Search for the cell housing the specified text and yield its [X, Y] center coordinate. 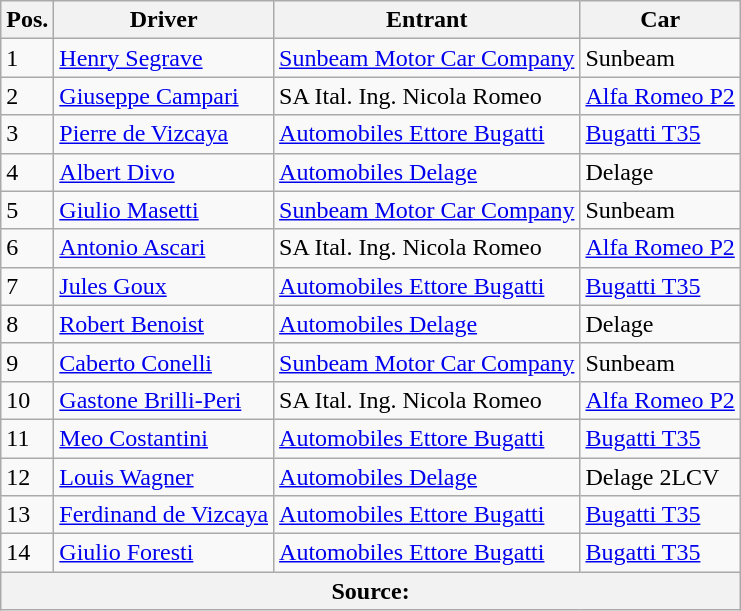
9 [28, 362]
Robert Benoist [164, 324]
Albert Divo [164, 172]
Ferdinand de Vizcaya [164, 515]
Caberto Conelli [164, 362]
Meo Costantini [164, 438]
Pierre de Vizcaya [164, 134]
Louis Wagner [164, 477]
Pos. [28, 20]
Henry Segrave [164, 58]
Entrant [427, 20]
Antonio Ascari [164, 248]
Driver [164, 20]
14 [28, 553]
Car [660, 20]
Giuseppe Campari [164, 96]
Jules Goux [164, 286]
Giulio Foresti [164, 553]
7 [28, 286]
5 [28, 210]
Source: [371, 591]
13 [28, 515]
11 [28, 438]
6 [28, 248]
4 [28, 172]
2 [28, 96]
Delage 2LCV [660, 477]
12 [28, 477]
Gastone Brilli-Peri [164, 400]
10 [28, 400]
8 [28, 324]
Giulio Masetti [164, 210]
1 [28, 58]
3 [28, 134]
